Return (X, Y) of the center of cell containing provided text 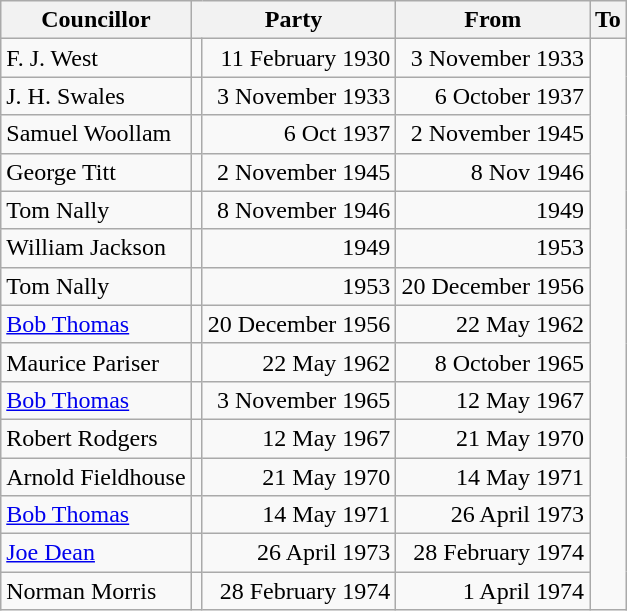
11 February 1930 (299, 58)
8 November 1946 (299, 210)
Joe Dean (96, 553)
1 April 1974 (493, 591)
To (608, 20)
William Jackson (96, 248)
8 October 1965 (493, 362)
From (493, 20)
Robert Rodgers (96, 438)
George Titt (96, 172)
Maurice Pariser (96, 362)
3 November 1965 (299, 400)
Arnold Fieldhouse (96, 477)
Norman Morris (96, 591)
Party (294, 20)
8 Nov 1946 (493, 172)
J. H. Swales (96, 96)
6 Oct 1937 (299, 134)
F. J. West (96, 58)
Councillor (96, 20)
Samuel Woollam (96, 134)
6 October 1937 (493, 96)
